Extract the [x, y] coordinate from the center of the cell holding the provided text.  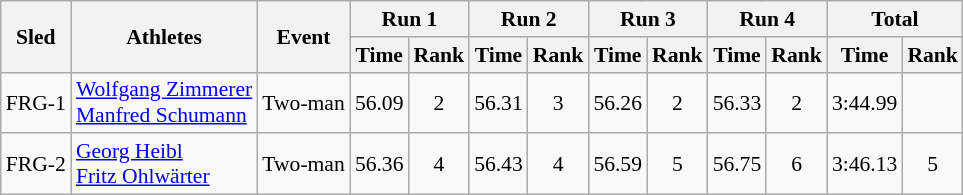
56.43 [498, 164]
6 [796, 164]
Run 1 [410, 19]
56.33 [738, 102]
Total [895, 19]
FRG-2 [36, 164]
Run 3 [648, 19]
3:46.13 [864, 164]
56.09 [380, 102]
Georg HeiblFritz Ohlwärter [164, 164]
Run 4 [768, 19]
56.26 [618, 102]
Sled [36, 36]
56.59 [618, 164]
56.36 [380, 164]
Wolfgang ZimmererManfred Schumann [164, 102]
56.75 [738, 164]
3 [558, 102]
Event [304, 36]
3:44.99 [864, 102]
Athletes [164, 36]
Run 2 [528, 19]
FRG-1 [36, 102]
56.31 [498, 102]
